Extract the (x, y) coordinate from the center of the cell holding the provided text.  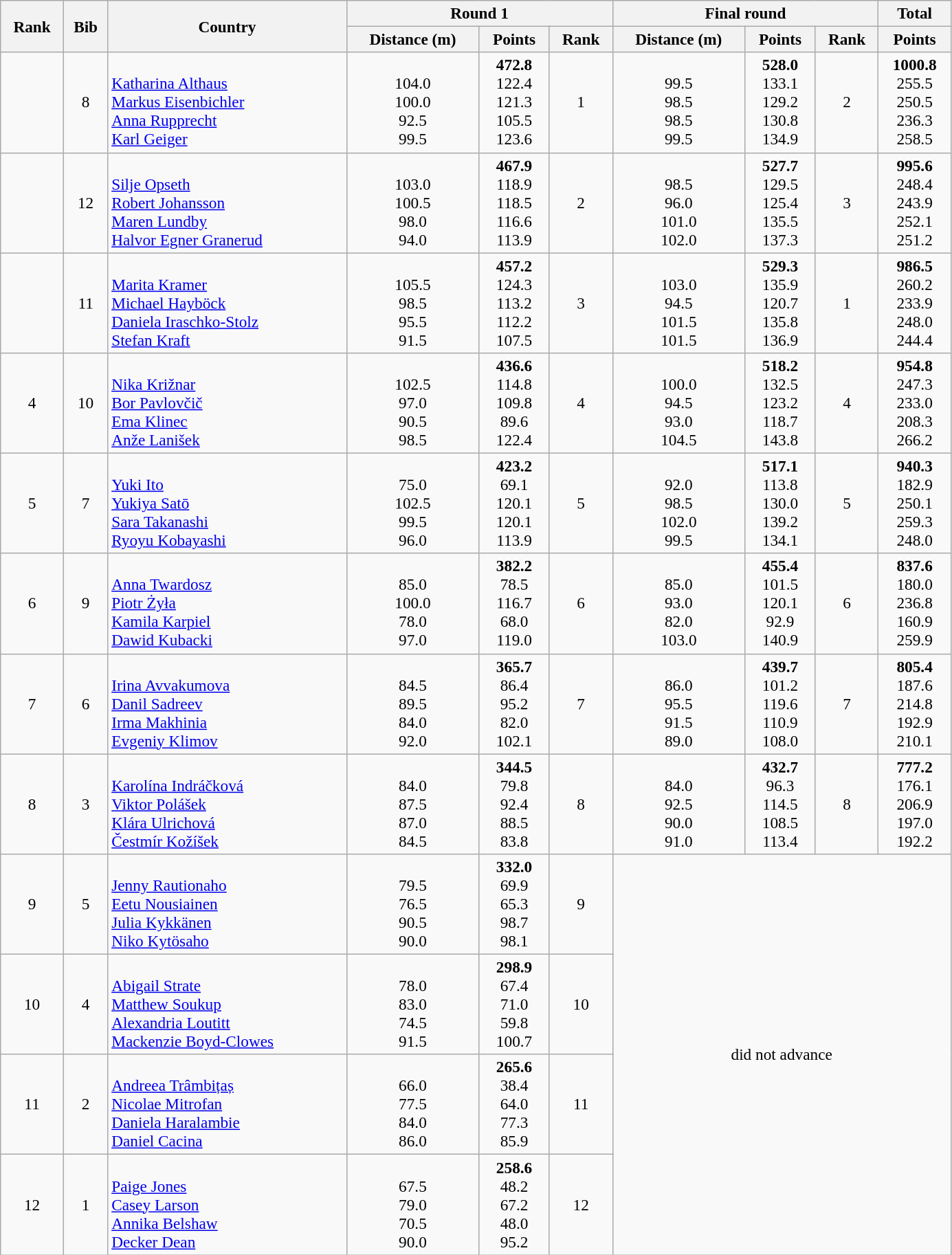
365.786.495.282.0102.1 (514, 704)
Katharina AlthausMarkus EisenbichlerAnna RupprechtKarl Geiger (227, 102)
Irina AvvakumovaDanil SadreevIrma MakhiniaEvgeniy Klimov (227, 704)
777.2176.1206.9197.0192.2 (914, 803)
954.8247.3233.0208.3266.2 (914, 403)
298.967.471.059.8100.7 (514, 1004)
528.0133.1129.2130.8134.9 (781, 102)
Bib (85, 26)
Anna TwardoszPiotr ŻyłaKamila KarpielDawid Kubacki (227, 603)
104.0100.092.599.5 (412, 102)
995.6248.4243.9252.1251.2 (914, 203)
84.092.590.091.0 (679, 803)
Total (914, 13)
258.648.267.248.095.2 (514, 1204)
837.6180.0236.8160.9259.9 (914, 603)
382.278.5116.768.0119.0 (514, 603)
439.7101.2119.6110.9108.0 (781, 704)
Marita KramerMichael HayböckDaniela Iraschko-StolzStefan Kraft (227, 302)
86.095.591.589.0 (679, 704)
103.094.5101.5101.5 (679, 302)
805.4187.6214.8192.9210.1 (914, 704)
85.093.082.0103.0 (679, 603)
99.598.598.599.5 (679, 102)
Karolína IndráčkováViktor PolášekKlára UlrichováČestmír Kožíšek (227, 803)
66.077.584.086.0 (412, 1104)
85.0100.078.097.0 (412, 603)
Nika KrižnarBor PavlovčičEma KlinecAnže Lanišek (227, 403)
457.2124.3113.2112.2107.5 (514, 302)
1000.8255.5250.5236.3258.5 (914, 102)
423.269.1120.1120.1113.9 (514, 503)
Jenny RautionahoEetu NousiainenJulia KykkänenNiko Kytösaho (227, 904)
Round 1 (480, 13)
79.576.590.590.0 (412, 904)
344.579.892.488.583.8 (514, 803)
Abigail StrateMatthew SoukupAlexandria LoutittMackenzie Boyd-Clowes (227, 1004)
98.596.0101.0102.0 (679, 203)
332.069.965.398.798.1 (514, 904)
67.579.070.590.0 (412, 1204)
529.3135.9120.7135.8136.9 (781, 302)
103.0100.598.094.0 (412, 203)
436.6114.8109.889.6122.4 (514, 403)
432.796.3114.5108.5113.4 (781, 803)
Final round (745, 13)
517.1113.8130.0139.2134.1 (781, 503)
527.7129.5125.4135.5137.3 (781, 203)
92.098.5102.099.5 (679, 503)
84.589.584.092.0 (412, 704)
940.3182.9250.1259.3248.0 (914, 503)
986.5260.2233.9248.0244.4 (914, 302)
Country (227, 26)
105.598.595.591.5 (412, 302)
472.8122.4121.3105.5123.6 (514, 102)
Yuki ItoYukiya SatōSara TakanashiRyoyu Kobayashi (227, 503)
467.9118.9118.5116.6113.9 (514, 203)
84.087.587.084.5 (412, 803)
100.094.593.0104.5 (679, 403)
75.0102.599.596.0 (412, 503)
Paige JonesCasey LarsonAnnika BelshawDecker Dean (227, 1204)
did not advance (782, 1054)
Silje OpsethRobert JohanssonMaren LundbyHalvor Egner Granerud (227, 203)
78.083.074.591.5 (412, 1004)
102.597.090.598.5 (412, 403)
265.638.464.077.385.9 (514, 1104)
518.2132.5123.2118.7143.8 (781, 403)
Andreea TrâmbițașNicolae MitrofanDaniela HaralambieDaniel Cacina (227, 1104)
455.4101.5120.192.9140.9 (781, 603)
